Pinpoint the cell where the given text exists, returning its [X, Y] midpoint coordinate. 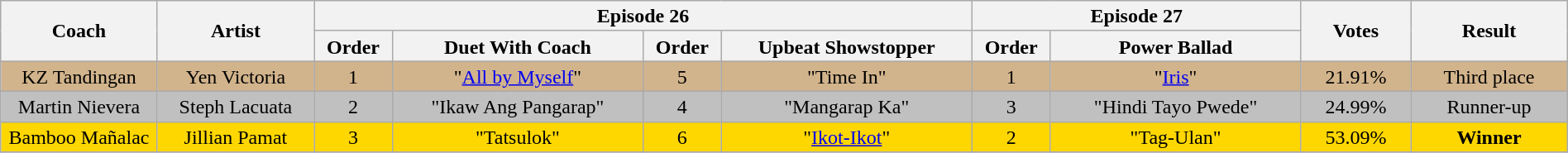
4 [681, 106]
Winner [1489, 137]
5 [681, 76]
Result [1489, 31]
"All by Myself" [518, 76]
Coach [79, 31]
Votes [1356, 31]
Episode 27 [1136, 17]
21.91% [1356, 76]
Martin Nievera [79, 106]
24.99% [1356, 106]
"Iris" [1176, 76]
"Hindi Tayo Pwede" [1176, 106]
Power Ballad [1176, 46]
Upbeat Showstopper [847, 46]
Bamboo Mañalac [79, 137]
Jillian Pamat [235, 137]
Episode 26 [643, 17]
"Tatsulok" [518, 137]
"Tag-Ulan" [1176, 137]
Duet With Coach [518, 46]
6 [681, 137]
"Time In" [847, 76]
KZ Tandingan [79, 76]
53.09% [1356, 137]
Steph Lacuata [235, 106]
Runner-up [1489, 106]
Yen Victoria [235, 76]
Third place [1489, 76]
Artist [235, 31]
"Mangarap Ka" [847, 106]
"Ikaw Ang Pangarap" [518, 106]
"Ikot-Ikot" [847, 137]
